Pinpoint the cell where the given text exists, returning its [X, Y] midpoint coordinate. 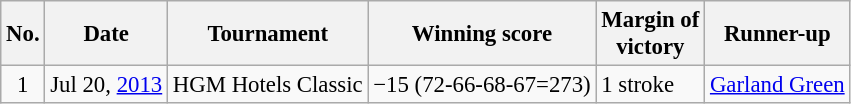
Margin ofvictory [650, 34]
Date [106, 34]
1 stroke [650, 85]
No. [23, 34]
Runner-up [778, 34]
Garland Green [778, 85]
HGM Hotels Classic [268, 85]
Winning score [482, 34]
−15 (72-66-68-67=273) [482, 85]
1 [23, 85]
Jul 20, 2013 [106, 85]
Tournament [268, 34]
